Output the (X, Y) coordinate of the center of the cell containing the given text.  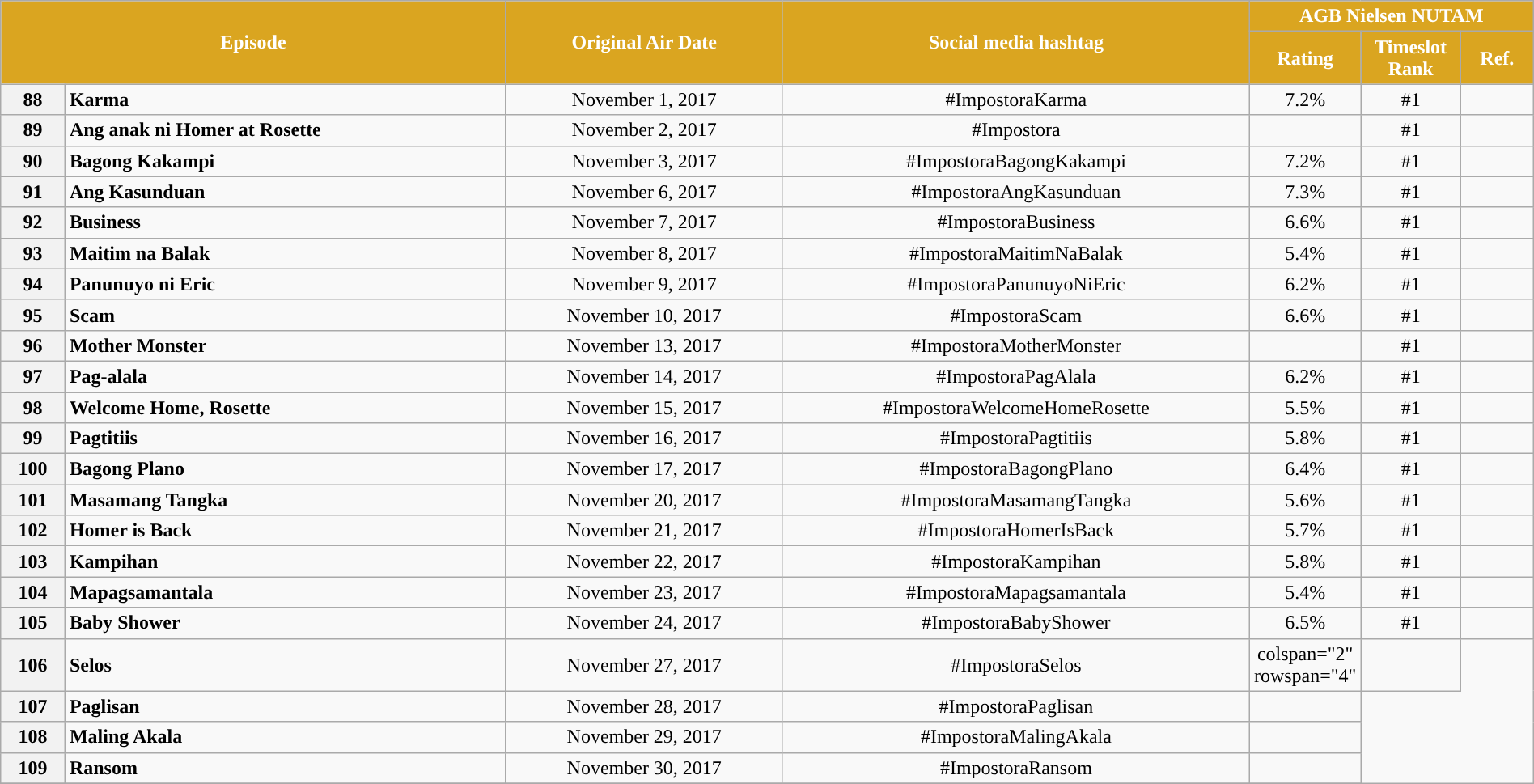
104 (33, 592)
Homer is Back (285, 531)
97 (33, 376)
Ransom (285, 768)
November 21, 2017 (644, 531)
Panunuyo ni Eric (285, 284)
#ImpostoraSelos (1016, 665)
Episode (253, 42)
Ref. (1497, 58)
Bagong Plano (285, 469)
#ImpostoraKarma (1016, 100)
November 23, 2017 (644, 592)
100 (33, 469)
106 (33, 665)
Rating (1305, 58)
#ImpostoraMaitimNaBalak (1016, 253)
November 24, 2017 (644, 623)
102 (33, 531)
#ImpostoraRansom (1016, 768)
Paglisan (285, 706)
#ImpostoraBagongPlano (1016, 469)
98 (33, 407)
89 (33, 130)
5.6% (1305, 500)
#ImpostoraMotherMonster (1016, 345)
7.3% (1305, 192)
107 (33, 706)
November 2, 2017 (644, 130)
Welcome Home, Rosette (285, 407)
91 (33, 192)
November 9, 2017 (644, 284)
November 20, 2017 (644, 500)
AGB Nielsen NUTAM (1392, 16)
Bagong Kakampi (285, 161)
108 (33, 737)
#ImpostoraMasamangTangka (1016, 500)
November 8, 2017 (644, 253)
#ImpostoraWelcomeHomeRosette (1016, 407)
November 29, 2017 (644, 737)
#ImpostoraMalingAkala (1016, 737)
Pagtitiis (285, 439)
November 14, 2017 (644, 376)
November 3, 2017 (644, 161)
Business (285, 222)
99 (33, 439)
#ImpostoraMapagsamantala (1016, 592)
5.7% (1305, 531)
November 7, 2017 (644, 222)
5.5% (1305, 407)
#ImpostoraBagongKakampi (1016, 161)
#ImpostoraScam (1016, 315)
Original Air Date (644, 42)
Mapagsamantala (285, 592)
105 (33, 623)
November 30, 2017 (644, 768)
November 17, 2017 (644, 469)
Scam (285, 315)
92 (33, 222)
Maitim na Balak (285, 253)
November 28, 2017 (644, 706)
November 27, 2017 (644, 665)
Maling Akala (285, 737)
TimeslotRank (1411, 58)
96 (33, 345)
#ImpostoraPagAlala (1016, 376)
November 22, 2017 (644, 562)
6.5% (1305, 623)
103 (33, 562)
94 (33, 284)
Karma (285, 100)
#ImpostoraKampihan (1016, 562)
Pag-alala (285, 376)
November 13, 2017 (644, 345)
109 (33, 768)
#ImpostoraPanunuyoNiEric (1016, 284)
#Impostora (1016, 130)
November 15, 2017 (644, 407)
November 16, 2017 (644, 439)
Social media hashtag (1016, 42)
November 10, 2017 (644, 315)
colspan="2" rowspan="4" (1305, 665)
90 (33, 161)
Ang Kasunduan (285, 192)
November 6, 2017 (644, 192)
93 (33, 253)
#ImpostoraAngKasunduan (1016, 192)
#ImpostoraBusiness (1016, 222)
Mother Monster (285, 345)
#ImpostoraHomerIsBack (1016, 531)
Selos (285, 665)
101 (33, 500)
6.4% (1305, 469)
Kampihan (285, 562)
95 (33, 315)
Ang anak ni Homer at Rosette (285, 130)
#ImpostoraPagtitiis (1016, 439)
Baby Shower (285, 623)
November 1, 2017 (644, 100)
Masamang Tangka (285, 500)
88 (33, 100)
#ImpostoraBabyShower (1016, 623)
#ImpostoraPaglisan (1016, 706)
